Return (x, y) of the center of cell containing provided text 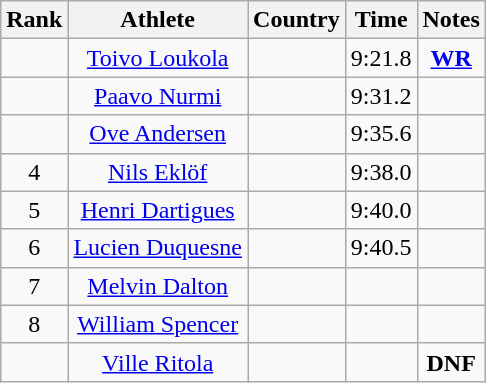
Country (297, 20)
Ove Andersen (158, 134)
Nils Eklöf (158, 172)
WR (451, 58)
8 (34, 324)
9:40.0 (381, 210)
Athlete (158, 20)
Ville Ritola (158, 362)
DNF (451, 362)
4 (34, 172)
Henri Dartigues (158, 210)
Toivo Loukola (158, 58)
Lucien Duquesne (158, 248)
9:31.2 (381, 96)
9:40.5 (381, 248)
William Spencer (158, 324)
9:38.0 (381, 172)
9:35.6 (381, 134)
Rank (34, 20)
6 (34, 248)
9:21.8 (381, 58)
Paavo Nurmi (158, 96)
Melvin Dalton (158, 286)
7 (34, 286)
5 (34, 210)
Time (381, 20)
Notes (451, 20)
